Scan for the cell matching the given text and deliver its [x, y] coordinate at center. 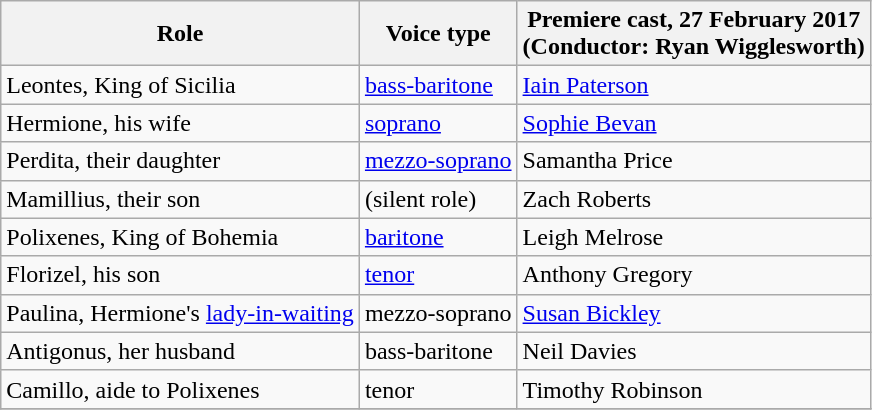
Premiere cast, 27 February 2017(Conductor: Ryan Wigglesworth) [694, 34]
Hermione, his wife [180, 123]
Anthony Gregory [694, 275]
baritone [438, 237]
Timothy Robinson [694, 389]
Camillo, aide to Polixenes [180, 389]
Florizel, his son [180, 275]
Leontes, King of Sicilia [180, 85]
Perdita, their daughter [180, 161]
Iain Paterson [694, 85]
Sophie Bevan [694, 123]
Neil Davies [694, 351]
Antigonus, her husband [180, 351]
Voice type [438, 34]
Role [180, 34]
Leigh Melrose [694, 237]
Samantha Price [694, 161]
soprano [438, 123]
Polixenes, King of Bohemia [180, 237]
Susan Bickley [694, 313]
Mamillius, their son [180, 199]
(silent role) [438, 199]
Paulina, Hermione's lady-in-waiting [180, 313]
Zach Roberts [694, 199]
